Pinpoint the cell where the given text exists, returning its [x, y] midpoint coordinate. 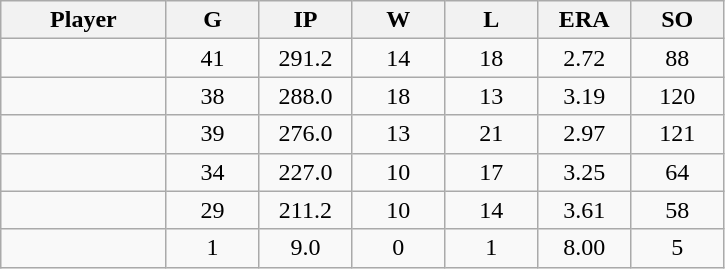
8.00 [584, 248]
G [212, 20]
SO [678, 20]
2.97 [584, 134]
291.2 [306, 58]
227.0 [306, 172]
ERA [584, 20]
88 [678, 58]
39 [212, 134]
9.0 [306, 248]
288.0 [306, 96]
64 [678, 172]
120 [678, 96]
0 [398, 248]
38 [212, 96]
5 [678, 248]
34 [212, 172]
3.25 [584, 172]
W [398, 20]
121 [678, 134]
L [492, 20]
276.0 [306, 134]
29 [212, 210]
21 [492, 134]
17 [492, 172]
3.19 [584, 96]
Player [84, 20]
58 [678, 210]
2.72 [584, 58]
41 [212, 58]
IP [306, 20]
211.2 [306, 210]
3.61 [584, 210]
